Determine the [x, y] coordinate at the center of the cell enclosing the given text.  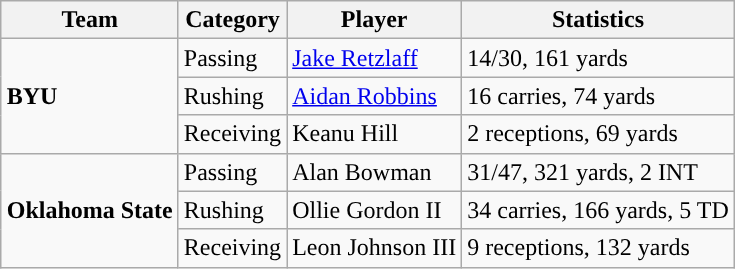
9 receptions, 132 yards [598, 248]
Team [90, 20]
Ollie Gordon II [374, 210]
14/30, 161 yards [598, 58]
BYU [90, 96]
Jake Retzlaff [374, 58]
16 carries, 74 yards [598, 96]
Leon Johnson III [374, 248]
Category [232, 20]
34 carries, 166 yards, 5 TD [598, 210]
Aidan Robbins [374, 96]
Alan Bowman [374, 172]
31/47, 321 yards, 2 INT [598, 172]
Statistics [598, 20]
Player [374, 20]
Oklahoma State [90, 210]
Keanu Hill [374, 134]
2 receptions, 69 yards [598, 134]
